Locate the cell with the specified text and output its [x, y] center coordinate. 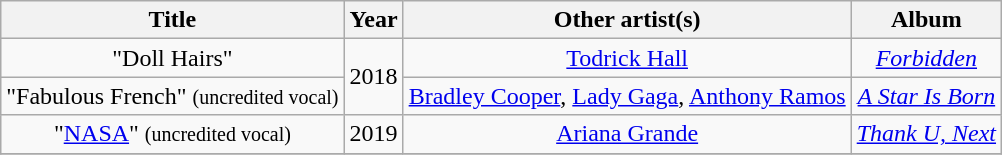
"Fabulous French" (uncredited vocal) [172, 96]
Other artist(s) [627, 20]
Forbidden [926, 58]
A Star Is Born [926, 96]
Ariana Grande [627, 134]
Bradley Cooper, Lady Gaga, Anthony Ramos [627, 96]
2019 [374, 134]
"Doll Hairs" [172, 58]
Year [374, 20]
Title [172, 20]
Todrick Hall [627, 58]
Thank U, Next [926, 134]
2018 [374, 77]
"NASA" (uncredited vocal) [172, 134]
Album [926, 20]
